Search for the cell housing the specified text and yield its [x, y] center coordinate. 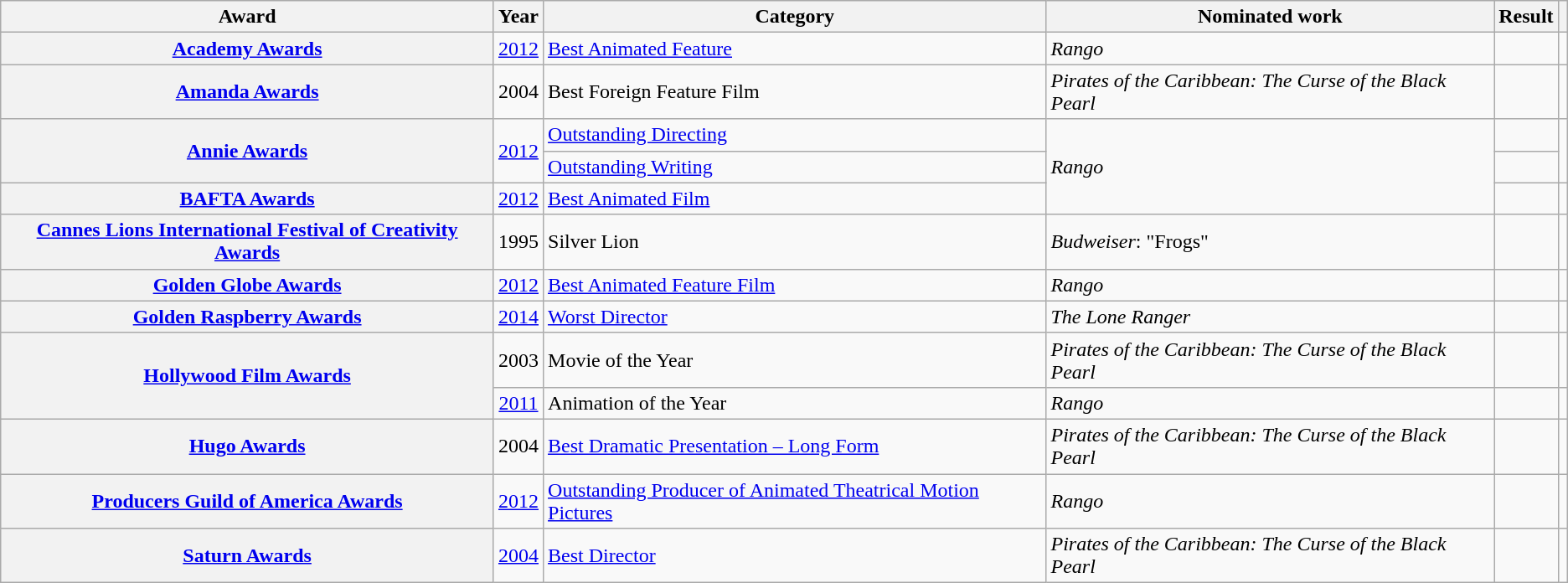
Amanda Awards [248, 92]
Outstanding Writing [795, 167]
Result [1526, 17]
Best Animated Feature Film [795, 285]
2014 [518, 317]
2003 [518, 360]
Best Dramatic Presentation – Long Form [795, 446]
Golden Raspberry Awards [248, 317]
Nominated work [1270, 17]
Animation of the Year [795, 403]
Movie of the Year [795, 360]
Best Foreign Feature Film [795, 92]
1995 [518, 241]
Best Animated Feature [795, 49]
2011 [518, 403]
Budweiser: "Frogs" [1270, 241]
Annie Awards [248, 151]
Best Director [795, 556]
Category [795, 17]
Best Animated Film [795, 199]
Outstanding Producer of Animated Theatrical Motion Pictures [795, 501]
Year [518, 17]
Worst Director [795, 317]
Hollywood Film Awards [248, 375]
Outstanding Directing [795, 135]
The Lone Ranger [1270, 317]
Award [248, 17]
Golden Globe Awards [248, 285]
Saturn Awards [248, 556]
Producers Guild of America Awards [248, 501]
Cannes Lions International Festival of Creativity Awards [248, 241]
Silver Lion [795, 241]
BAFTA Awards [248, 199]
Academy Awards [248, 49]
Hugo Awards [248, 446]
